From the cell containing the given text, extract its center point as (X, Y) coordinate. 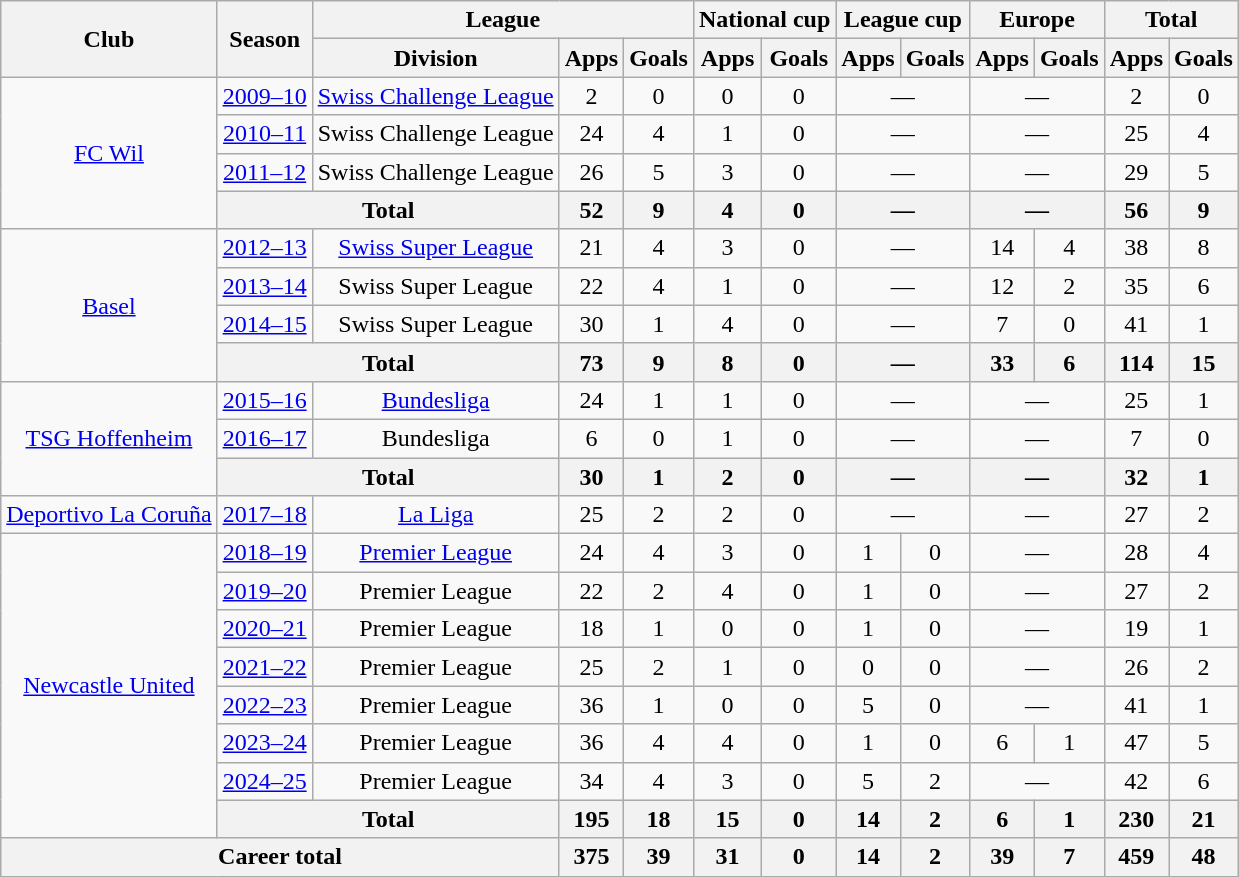
56 (1136, 210)
34 (591, 781)
73 (591, 362)
2020–21 (264, 629)
2016–17 (264, 438)
29 (1136, 172)
2021–22 (264, 667)
2022–23 (264, 705)
2009–10 (264, 96)
League (502, 20)
Newcastle United (109, 686)
Club (109, 39)
2013–14 (264, 286)
2015–16 (264, 400)
League cup (903, 20)
114 (1136, 362)
35 (1136, 286)
Deportivo La Coruña (109, 515)
2014–15 (264, 324)
42 (1136, 781)
38 (1136, 248)
195 (591, 819)
230 (1136, 819)
TSG Hoffenheim (109, 438)
2012–13 (264, 248)
47 (1136, 743)
32 (1136, 477)
2024–25 (264, 781)
FC Wil (109, 153)
2017–18 (264, 515)
12 (1002, 286)
375 (591, 857)
2018–19 (264, 553)
Division (436, 58)
Career total (280, 857)
52 (591, 210)
National cup (764, 20)
Europe (1037, 20)
31 (727, 857)
48 (1204, 857)
2019–20 (264, 591)
28 (1136, 553)
33 (1002, 362)
19 (1136, 629)
Basel (109, 305)
Season (264, 39)
2010–11 (264, 134)
La Liga (436, 515)
2023–24 (264, 743)
459 (1136, 857)
2011–12 (264, 172)
